Find where the given text appears and provide that cell's center as [X, Y] coordinate. 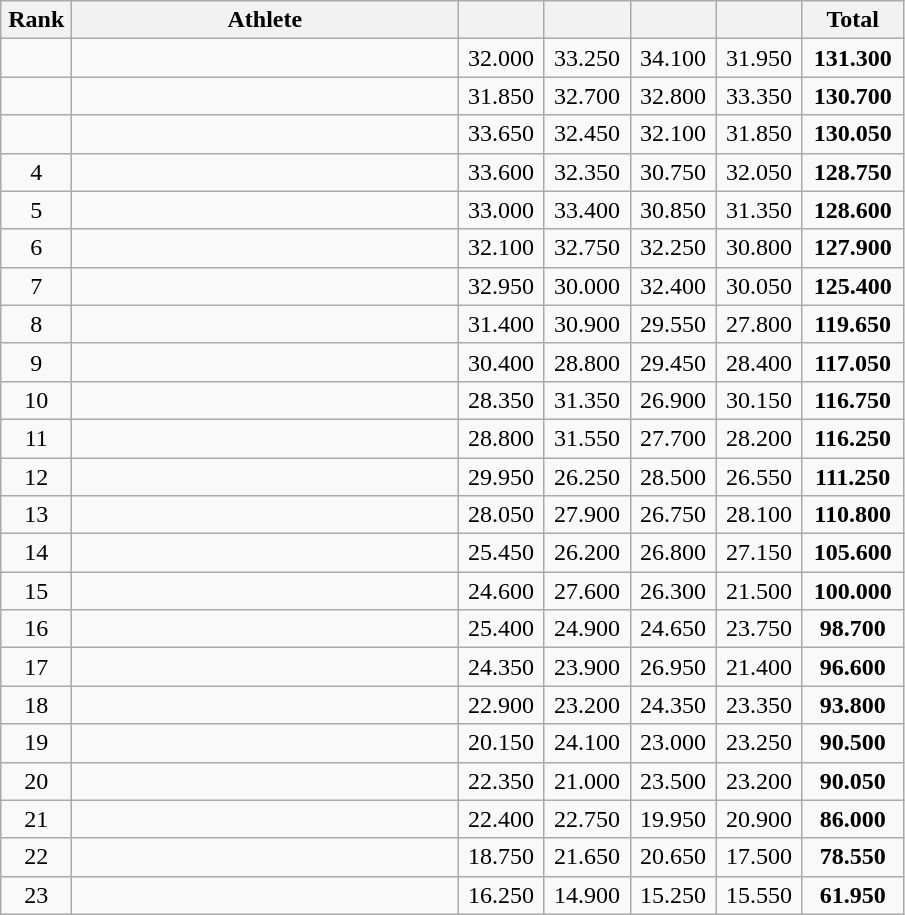
16.250 [501, 895]
26.750 [673, 515]
90.050 [852, 781]
20 [36, 781]
32.400 [673, 286]
22.400 [501, 819]
26.950 [673, 667]
32.450 [587, 134]
21.000 [587, 781]
26.550 [759, 477]
7 [36, 286]
17 [36, 667]
24.100 [587, 743]
19.950 [673, 819]
20.650 [673, 857]
18 [36, 705]
10 [36, 400]
21.500 [759, 591]
28.050 [501, 515]
16 [36, 629]
Rank [36, 20]
117.050 [852, 362]
21.650 [587, 857]
33.350 [759, 96]
24.900 [587, 629]
21.400 [759, 667]
30.750 [673, 172]
27.800 [759, 324]
9 [36, 362]
119.650 [852, 324]
116.250 [852, 438]
23.750 [759, 629]
31.550 [587, 438]
27.150 [759, 553]
29.950 [501, 477]
93.800 [852, 705]
29.550 [673, 324]
5 [36, 210]
26.200 [587, 553]
32.000 [501, 58]
31.400 [501, 324]
33.400 [587, 210]
23.350 [759, 705]
33.000 [501, 210]
22.350 [501, 781]
28.100 [759, 515]
128.600 [852, 210]
28.200 [759, 438]
28.500 [673, 477]
130.700 [852, 96]
90.500 [852, 743]
29.450 [673, 362]
20.900 [759, 819]
23.000 [673, 743]
18.750 [501, 857]
27.900 [587, 515]
4 [36, 172]
127.900 [852, 248]
15.550 [759, 895]
23.250 [759, 743]
32.800 [673, 96]
22.750 [587, 819]
96.600 [852, 667]
19 [36, 743]
15.250 [673, 895]
100.000 [852, 591]
23.900 [587, 667]
25.450 [501, 553]
23 [36, 895]
34.100 [673, 58]
8 [36, 324]
27.700 [673, 438]
30.050 [759, 286]
32.350 [587, 172]
27.600 [587, 591]
130.050 [852, 134]
24.650 [673, 629]
26.250 [587, 477]
12 [36, 477]
17.500 [759, 857]
33.250 [587, 58]
110.800 [852, 515]
26.900 [673, 400]
30.800 [759, 248]
6 [36, 248]
116.750 [852, 400]
30.150 [759, 400]
21 [36, 819]
32.750 [587, 248]
105.600 [852, 553]
98.700 [852, 629]
32.250 [673, 248]
14.900 [587, 895]
61.950 [852, 895]
11 [36, 438]
30.000 [587, 286]
30.850 [673, 210]
28.350 [501, 400]
30.900 [587, 324]
24.600 [501, 591]
13 [36, 515]
31.950 [759, 58]
111.250 [852, 477]
125.400 [852, 286]
78.550 [852, 857]
14 [36, 553]
20.150 [501, 743]
26.800 [673, 553]
32.050 [759, 172]
22.900 [501, 705]
32.950 [501, 286]
30.400 [501, 362]
26.300 [673, 591]
131.300 [852, 58]
Athlete [265, 20]
28.400 [759, 362]
32.700 [587, 96]
Total [852, 20]
23.500 [673, 781]
33.650 [501, 134]
15 [36, 591]
25.400 [501, 629]
33.600 [501, 172]
128.750 [852, 172]
86.000 [852, 819]
22 [36, 857]
